For the text-containing cell, return its midpoint in [x, y] coordinate format. 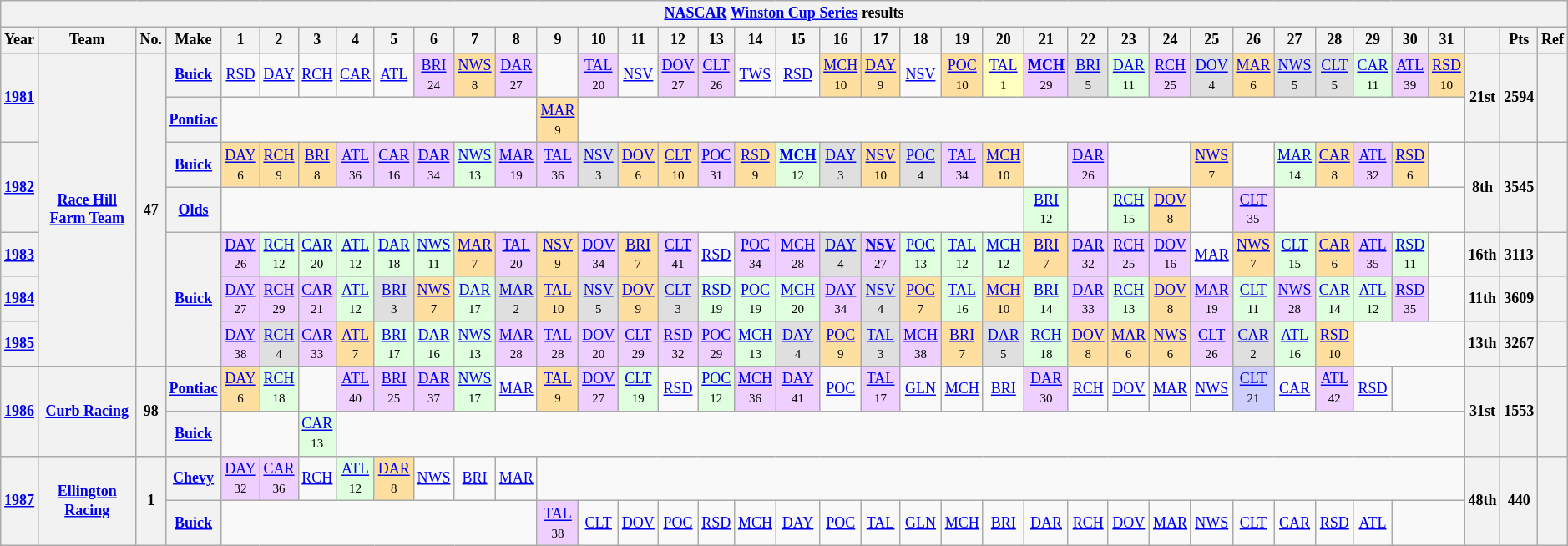
MCH36 [756, 389]
DAR18 [394, 255]
DAR16 [434, 344]
MCH20 [798, 299]
DAY9 [881, 75]
DAR37 [434, 389]
POC7 [921, 299]
DAY26 [240, 255]
29 [1373, 40]
31st [1483, 411]
POC10 [962, 75]
Race Hill Farm Team [87, 210]
4 [356, 40]
3545 [1520, 187]
POC34 [756, 255]
BRI17 [394, 344]
1985 [20, 344]
27 [1295, 40]
RSD9 [756, 164]
DAY27 [240, 299]
12 [678, 40]
MCH13 [756, 344]
NWS17 [475, 389]
17 [881, 40]
TAL3 [881, 344]
DAR30 [1047, 389]
MCH38 [921, 344]
NSV27 [881, 255]
POC4 [921, 164]
ATL7 [356, 344]
RCH13 [1129, 299]
DOV20 [599, 344]
DAR32 [1088, 255]
ATL32 [1373, 164]
RCH4 [279, 344]
31 [1447, 40]
DAR33 [1088, 299]
DAY3 [841, 164]
BRI8 [317, 164]
6 [434, 40]
20 [1004, 40]
11 [639, 40]
CAR6 [1334, 255]
Ref [1553, 40]
DAR [1047, 523]
POC9 [841, 344]
TAL34 [962, 164]
2594 [1520, 97]
DAY34 [841, 299]
16th [1483, 255]
9 [558, 40]
BRI5 [1088, 75]
RSD19 [716, 299]
21 [1047, 40]
DAR11 [1129, 75]
ATL36 [356, 164]
Curb Racing [87, 411]
8th [1483, 187]
18 [921, 40]
MAR2 [516, 299]
15 [798, 40]
DOV4 [1211, 75]
DAY38 [240, 344]
1983 [20, 255]
10 [599, 40]
1986 [20, 411]
CLT15 [1295, 255]
CLT3 [678, 299]
DAR17 [475, 299]
RCH29 [279, 299]
RCH9 [279, 164]
48th [1483, 501]
5 [394, 40]
ATL42 [1334, 389]
440 [1520, 501]
3609 [1520, 299]
13 [716, 40]
CLT35 [1253, 210]
3267 [1520, 344]
NSV4 [881, 299]
NASCAR Winston Cup Series results [784, 13]
3 [317, 40]
Team [87, 40]
POC31 [716, 164]
CLT21 [1253, 389]
TAL [881, 523]
CLT11 [1253, 299]
DOV16 [1171, 255]
DAR34 [434, 164]
TAL17 [881, 389]
47 [150, 210]
Year [20, 40]
RSD35 [1410, 299]
POC12 [716, 389]
CAR21 [317, 299]
MCH29 [1047, 75]
19 [962, 40]
1982 [20, 187]
CAR13 [317, 433]
CAR16 [394, 164]
DAY32 [240, 478]
MAR9 [558, 120]
1984 [20, 299]
DAY41 [798, 389]
Olds [194, 210]
CAR36 [279, 478]
NWS6 [1171, 344]
DAR8 [394, 478]
1981 [20, 97]
3113 [1520, 255]
MAR7 [475, 255]
RCH12 [279, 255]
TAL12 [962, 255]
98 [150, 411]
2 [279, 40]
Chevy [194, 478]
23 [1129, 40]
CAR14 [1334, 299]
16 [841, 40]
Ellington Racing [87, 501]
TWS [756, 75]
28 [1334, 40]
MAR14 [1295, 164]
NWS5 [1295, 75]
ATL39 [1410, 75]
DAR27 [516, 75]
NSV9 [558, 255]
NWS28 [1295, 299]
TAL10 [558, 299]
30 [1410, 40]
25 [1211, 40]
RSD32 [678, 344]
BRI14 [1047, 299]
CAR20 [317, 255]
24 [1171, 40]
NWS8 [475, 75]
CLT29 [639, 344]
BRI3 [394, 299]
POC19 [756, 299]
TAL9 [558, 389]
Make [194, 40]
Pts [1520, 40]
NSV3 [599, 164]
RCH15 [1129, 210]
11th [1483, 299]
BRI12 [1047, 210]
14 [756, 40]
8 [516, 40]
21st [1483, 97]
NSV5 [599, 299]
MAR28 [516, 344]
DOV6 [639, 164]
No. [150, 40]
CLT41 [678, 255]
BRI24 [434, 75]
TAL36 [558, 164]
CAR2 [1253, 344]
DAR26 [1088, 164]
DOV34 [599, 255]
ATL40 [356, 389]
TAL28 [558, 344]
26 [1253, 40]
CAR11 [1373, 75]
1987 [20, 501]
13th [1483, 344]
CLT10 [678, 164]
BRI25 [394, 389]
MCH28 [798, 255]
ATL16 [1295, 344]
CLT19 [639, 389]
POC13 [921, 255]
CLT5 [1334, 75]
CAR33 [317, 344]
DAR5 [1004, 344]
TAL16 [962, 299]
POC29 [716, 344]
TAL38 [558, 523]
7 [475, 40]
NWS11 [434, 255]
DOV9 [639, 299]
TAL1 [1004, 75]
CAR8 [1334, 164]
RSD11 [1410, 255]
22 [1088, 40]
NSV10 [881, 164]
1553 [1520, 411]
RSD6 [1410, 164]
ATL35 [1373, 255]
